Scan for the cell matching the given text and deliver its [x, y] coordinate at center. 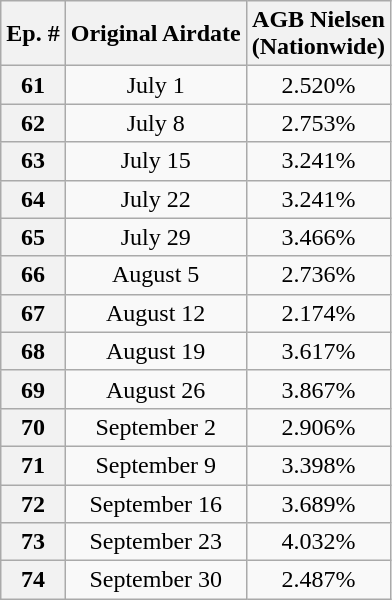
3.617% [318, 351]
AGB Nielsen(Nationwide) [318, 34]
3.867% [318, 389]
66 [33, 275]
July 29 [156, 237]
July 1 [156, 85]
74 [33, 580]
68 [33, 351]
73 [33, 542]
2.487% [318, 580]
August 19 [156, 351]
September 16 [156, 503]
70 [33, 427]
July 8 [156, 123]
69 [33, 389]
Ep. # [33, 34]
3.689% [318, 503]
62 [33, 123]
September 30 [156, 580]
2.174% [318, 313]
September 2 [156, 427]
2.753% [318, 123]
72 [33, 503]
September 9 [156, 465]
3.398% [318, 465]
61 [33, 85]
65 [33, 237]
67 [33, 313]
July 15 [156, 161]
2.906% [318, 427]
Original Airdate [156, 34]
71 [33, 465]
64 [33, 199]
3.466% [318, 237]
63 [33, 161]
August 12 [156, 313]
July 22 [156, 199]
2.520% [318, 85]
September 23 [156, 542]
August 5 [156, 275]
2.736% [318, 275]
August 26 [156, 389]
4.032% [318, 542]
